From the cell containing the given text, extract its center point as [X, Y] coordinate. 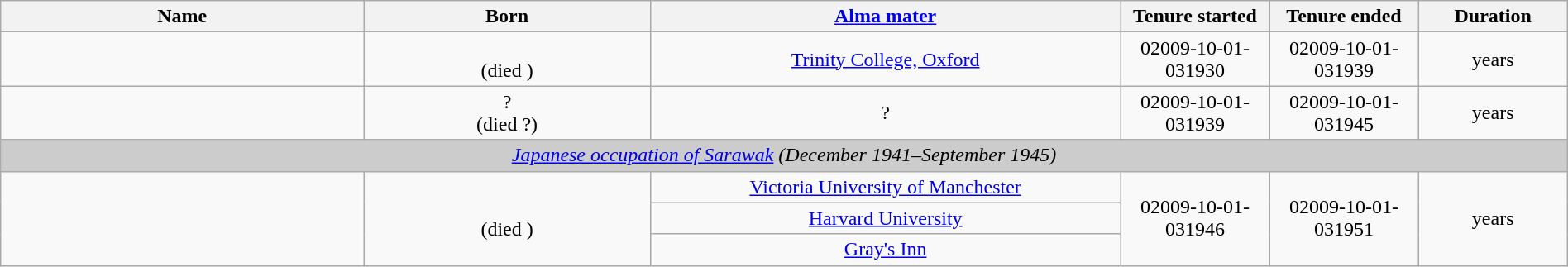
Duration [1493, 17]
Tenure ended [1344, 17]
02009-10-01-031951 [1344, 218]
? [885, 112]
02009-10-01-031930 [1195, 60]
Victoria University of Manchester [885, 187]
?(died ?) [508, 112]
Born [508, 17]
02009-10-01-031945 [1344, 112]
Japanese occupation of Sarawak (December 1941–September 1945) [784, 155]
Harvard University [885, 218]
Tenure started [1195, 17]
Alma mater [885, 17]
Trinity College, Oxford [885, 60]
02009-10-01-031946 [1195, 218]
Name [182, 17]
Gray's Inn [885, 250]
